For the text-containing cell, return its midpoint in (X, Y) coordinate format. 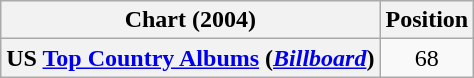
68 (427, 58)
US Top Country Albums (Billboard) (190, 58)
Chart (2004) (190, 20)
Position (427, 20)
